Determine the [X, Y] coordinate at the center of the cell enclosing the given text.  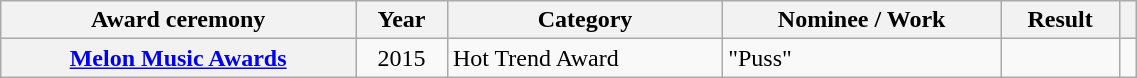
Hot Trend Award [584, 58]
Result [1060, 20]
"Puss" [862, 58]
2015 [402, 58]
Nominee / Work [862, 20]
Year [402, 20]
Award ceremony [178, 20]
Category [584, 20]
Melon Music Awards [178, 58]
